Detect which cell encompasses the target text, then output its (x, y) center coordinate. 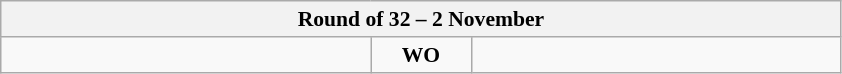
Round of 32 – 2 November (421, 19)
WO (421, 55)
